Pinpoint the cell where the given text exists, returning its [x, y] midpoint coordinate. 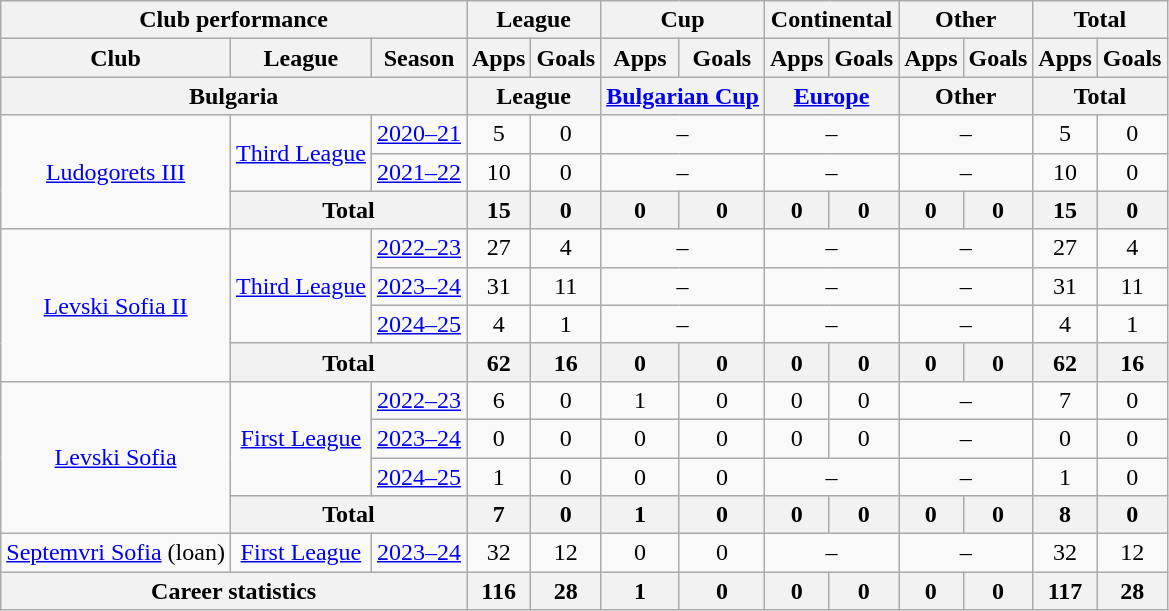
Club performance [234, 20]
Career statistics [234, 591]
6 [498, 400]
Ludogorets III [116, 172]
Season [418, 58]
Levski Sofia [116, 457]
Levski Sofia II [116, 305]
Bulgaria [234, 96]
8 [1065, 515]
Septemvri Sofia (loan) [116, 553]
Continental [831, 20]
116 [498, 591]
Bulgarian Cup [683, 96]
117 [1065, 591]
Cup [683, 20]
Europe [831, 96]
2021–22 [418, 172]
Club [116, 58]
2020–21 [418, 134]
